Return (X, Y) of the center of cell containing provided text 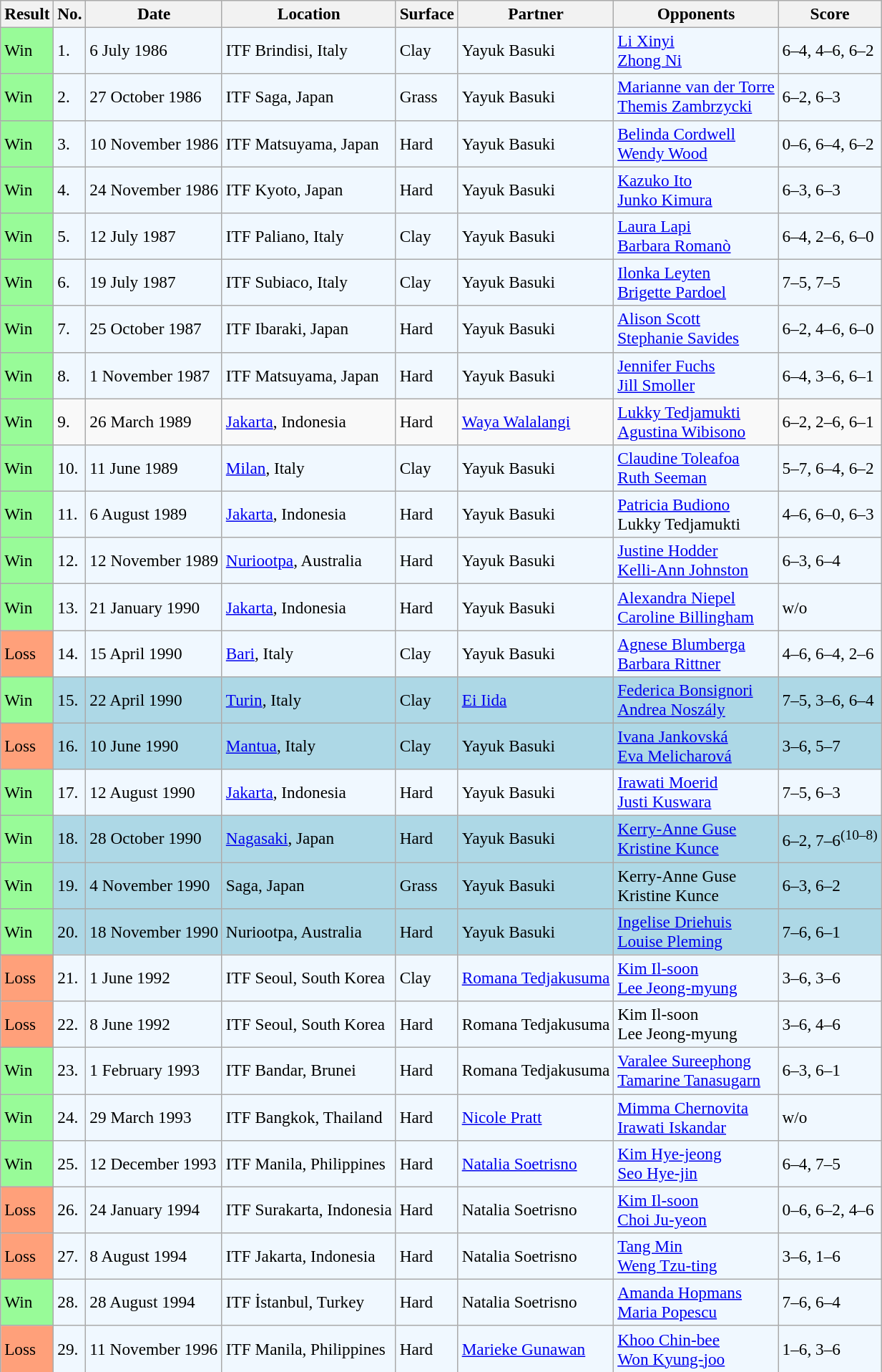
6–2, 7–6(10–8) (830, 839)
ITF Saga, Japan (309, 97)
Nagasaki, Japan (309, 839)
Claudine Toleafoa Ruth Seeman (696, 468)
ITF İstanbul, Turkey (309, 1303)
12 July 1987 (154, 236)
2. (70, 97)
Belinda Cordwell Wendy Wood (696, 143)
28. (70, 1303)
15 April 1990 (154, 653)
Partner (536, 14)
Alison Scott Stephanie Savides (696, 329)
3–6, 5–7 (830, 746)
17. (70, 793)
21 January 1990 (154, 607)
ITF Surakarta, Indonesia (309, 1210)
24. (70, 1116)
6–4, 4–6, 6–2 (830, 50)
Agnese Blumberga Barbara Rittner (696, 653)
24 November 1986 (154, 189)
Kazuko Ito Junko Kimura (696, 189)
Federica Bonsignori Andrea Noszály (696, 700)
Saga, Japan (309, 885)
3–6, 4–6 (830, 1023)
18 November 1990 (154, 932)
23. (70, 1071)
8 June 1992 (154, 1023)
Nicole Pratt (536, 1116)
Amanda Hopmans Maria Popescu (696, 1303)
3–6, 3–6 (830, 978)
Alexandra Niepel Caroline Billingham (696, 607)
8. (70, 375)
22. (70, 1023)
Turin, Italy (309, 700)
Waya Walalangi (536, 421)
Khoo Chin-bee Won Kyung-joo (696, 1348)
5. (70, 236)
15. (70, 700)
ITF Subiaco, Italy (309, 282)
ITF Bangkok, Thailand (309, 1116)
6–3, 6–4 (830, 561)
7–5, 7–5 (830, 282)
12 November 1989 (154, 561)
12. (70, 561)
Mantua, Italy (309, 746)
Ingelise Driehuis Louise Pleming (696, 932)
18. (70, 839)
ITF Paliano, Italy (309, 236)
1 November 1987 (154, 375)
11 June 1989 (154, 468)
8 August 1994 (154, 1255)
Bari, Italy (309, 653)
24 January 1994 (154, 1210)
6–3, 6–3 (830, 189)
Mimma Chernovita Irawati Iskandar (696, 1116)
4. (70, 189)
6–3, 6–2 (830, 885)
Location (309, 14)
6–4, 7–5 (830, 1164)
Varalee Sureephong Tamarine Tanasugarn (696, 1071)
0–6, 6–4, 6–2 (830, 143)
3–6, 1–6 (830, 1255)
19 July 1987 (154, 282)
21. (70, 978)
5–7, 6–4, 6–2 (830, 468)
12 August 1990 (154, 793)
13. (70, 607)
11 November 1996 (154, 1348)
1–6, 3–6 (830, 1348)
7–5, 6–3 (830, 793)
29. (70, 1348)
6. (70, 282)
Irawati Moerid Justi Kuswara (696, 793)
Justine Hodder Kelli-Ann Johnston (696, 561)
ITF Ibaraki, Japan (309, 329)
26. (70, 1210)
Jennifer Fuchs Jill Smoller (696, 375)
6–2, 4–6, 6–0 (830, 329)
6 July 1986 (154, 50)
Li Xinyi Zhong Ni (696, 50)
10 November 1986 (154, 143)
Milan, Italy (309, 468)
Marianne van der Torre Themis Zambrzycki (696, 97)
14. (70, 653)
27 October 1986 (154, 97)
1 February 1993 (154, 1071)
ITF Brindisi, Italy (309, 50)
26 March 1989 (154, 421)
Kim Il-soon Choi Ju-yeon (696, 1210)
6–3, 6–1 (830, 1071)
7–6, 6–4 (830, 1303)
Lukky Tedjamukti Agustina Wibisono (696, 421)
Date (154, 14)
1 June 1992 (154, 978)
25. (70, 1164)
Opponents (696, 14)
29 March 1993 (154, 1116)
7–6, 6–1 (830, 932)
4 November 1990 (154, 885)
4–6, 6–4, 2–6 (830, 653)
Ivana Jankovská Eva Melicharová (696, 746)
27. (70, 1255)
11. (70, 514)
Ilonka Leyten Brigette Pardoel (696, 282)
Marieke Gunawan (536, 1348)
Ei Iida (536, 700)
3. (70, 143)
19. (70, 885)
Result (27, 14)
16. (70, 746)
ITF Kyoto, Japan (309, 189)
10. (70, 468)
7–5, 3–6, 6–4 (830, 700)
28 August 1994 (154, 1303)
28 October 1990 (154, 839)
6–4, 3–6, 6–1 (830, 375)
6–2, 6–3 (830, 97)
12 December 1993 (154, 1164)
ITF Jakarta, Indonesia (309, 1255)
25 October 1987 (154, 329)
Score (830, 14)
6–4, 2–6, 6–0 (830, 236)
0–6, 6–2, 4–6 (830, 1210)
Laura Lapi Barbara Romanò (696, 236)
No. (70, 14)
Patricia Budiono Lukky Tedjamukti (696, 514)
7. (70, 329)
20. (70, 932)
4–6, 6–0, 6–3 (830, 514)
ITF Bandar, Brunei (309, 1071)
6–2, 2–6, 6–1 (830, 421)
Tang Min Weng Tzu-ting (696, 1255)
22 April 1990 (154, 700)
10 June 1990 (154, 746)
6 August 1989 (154, 514)
Kim Hye-jeong Seo Hye-jin (696, 1164)
1. (70, 50)
9. (70, 421)
Surface (426, 14)
